Pinpoint the cell where the given text exists, returning its [x, y] midpoint coordinate. 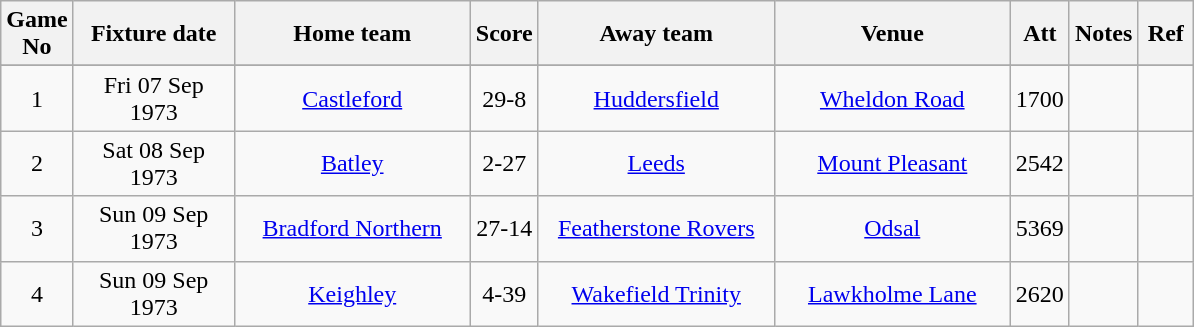
2 [37, 164]
Fixture date [154, 34]
Huddersfield [656, 98]
Notes [1103, 34]
2-27 [504, 164]
Featherstone Rovers [656, 228]
Att [1040, 34]
Wheldon Road [892, 98]
Keighley [352, 294]
27-14 [504, 228]
Bradford Northern [352, 228]
Leeds [656, 164]
Lawkholme Lane [892, 294]
2542 [1040, 164]
Score [504, 34]
1 [37, 98]
Castleford [352, 98]
Wakefield Trinity [656, 294]
Venue [892, 34]
4 [37, 294]
Batley [352, 164]
2620 [1040, 294]
Away team [656, 34]
5369 [1040, 228]
Sat 08 Sep 1973 [154, 164]
Fri 07 Sep 1973 [154, 98]
Mount Pleasant [892, 164]
Game No [37, 34]
Home team [352, 34]
1700 [1040, 98]
3 [37, 228]
Odsal [892, 228]
4-39 [504, 294]
29-8 [504, 98]
Ref [1166, 34]
